For the text-containing cell, return its midpoint in [X, Y] coordinate format. 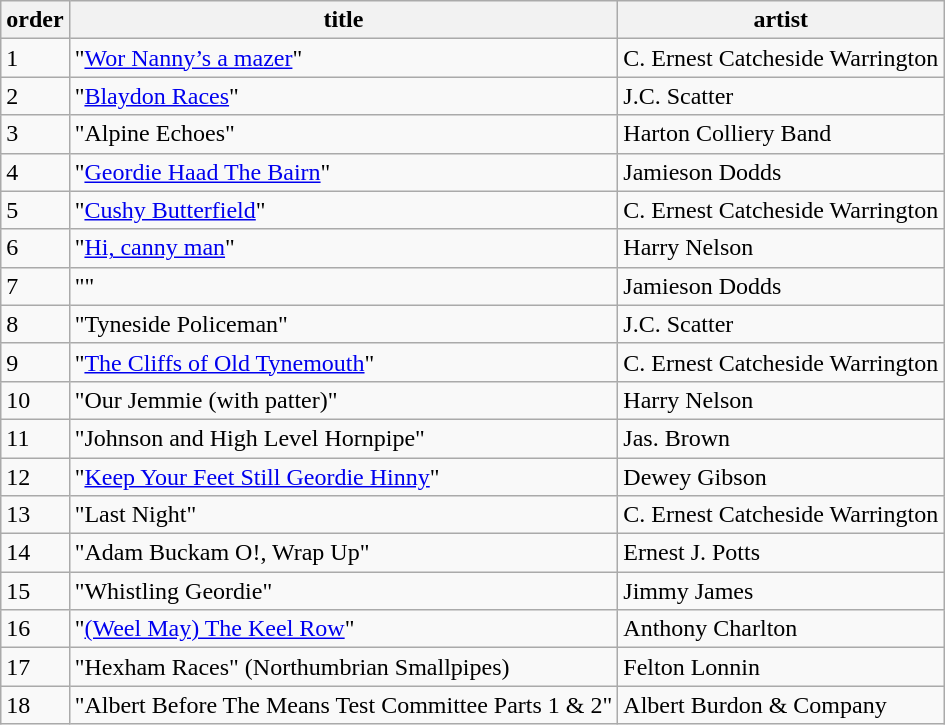
12 [35, 477]
13 [35, 515]
"Tyneside Policeman" [344, 324]
6 [35, 248]
"" [344, 286]
Felton Lonnin [781, 667]
"Our Jemmie (with patter)" [344, 400]
"Albert Before The Means Test Committee Parts 1 & 2" [344, 705]
4 [35, 172]
"Cushy Butterfield" [344, 210]
order [35, 20]
8 [35, 324]
"Johnson and High Level Hornpipe" [344, 438]
10 [35, 400]
"Blaydon Races" [344, 96]
"Alpine Echoes" [344, 134]
Ernest J. Potts [781, 553]
"Adam Buckam O!, Wrap Up" [344, 553]
"The Cliffs of Old Tynemouth" [344, 362]
"Last Night" [344, 515]
17 [35, 667]
"Keep Your Feet Still Geordie Hinny" [344, 477]
9 [35, 362]
7 [35, 286]
18 [35, 705]
11 [35, 438]
Dewey Gibson [781, 477]
"Hi, canny man" [344, 248]
"Hexham Races" (Northumbrian Smallpipes) [344, 667]
Albert Burdon & Company [781, 705]
Harton Colliery Band [781, 134]
artist [781, 20]
16 [35, 629]
"Wor Nanny’s a mazer" [344, 58]
15 [35, 591]
title [344, 20]
5 [35, 210]
3 [35, 134]
2 [35, 96]
1 [35, 58]
Jimmy James [781, 591]
Anthony Charlton [781, 629]
"Whistling Geordie" [344, 591]
Jas. Brown [781, 438]
"(Weel May) The Keel Row" [344, 629]
14 [35, 553]
"Geordie Haad The Bairn" [344, 172]
